Return the (x, y) coordinate for the center point of the cell that contains the specified text.  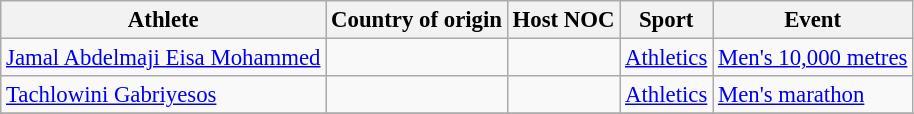
Jamal Abdelmaji Eisa Mohammed (164, 58)
Sport (666, 20)
Athlete (164, 20)
Country of origin (416, 20)
Tachlowini Gabriyesos (164, 95)
Host NOC (563, 20)
Event (813, 20)
Men's 10,000 metres (813, 58)
Men's marathon (813, 95)
